Locate the cell with the specified text and output its (X, Y) center coordinate. 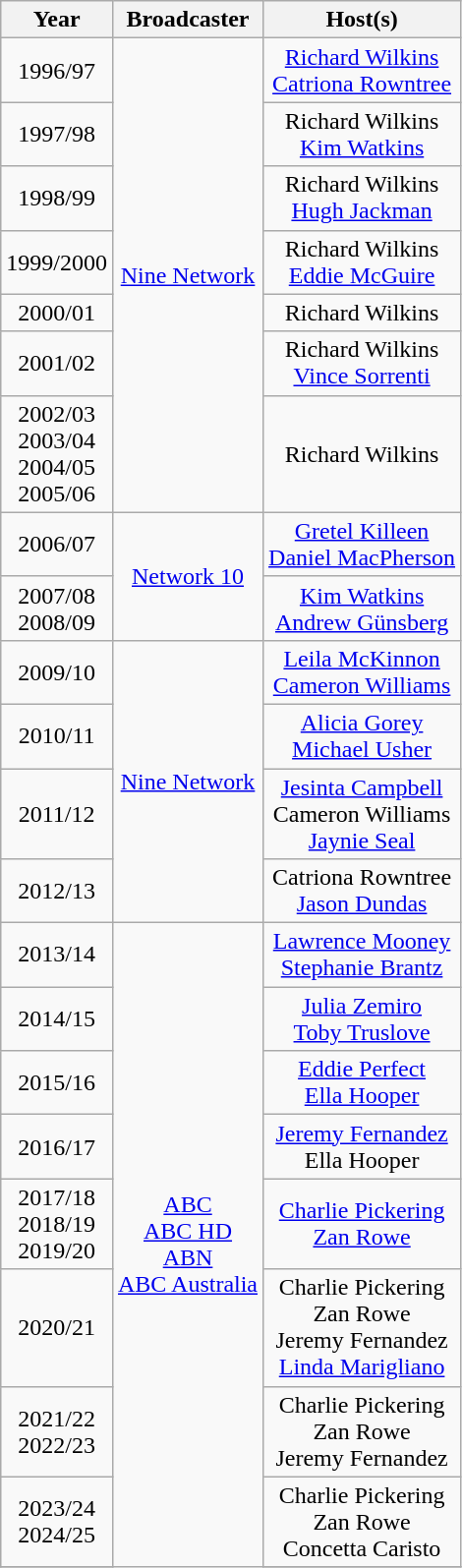
2011/12 (57, 814)
2015/16 (57, 1083)
Year (57, 20)
2012/13 (57, 891)
Leila McKinnonCameron Williams (362, 672)
Alicia GoreyMichael Usher (362, 735)
Catriona RowntreeJason Dundas (362, 891)
Richard WilkinsKim Watkins (362, 134)
1998/99 (57, 199)
1996/97 (57, 71)
2020/21 (57, 1327)
2016/17 (57, 1146)
Charlie Pickering Zan Rowe Jeremy Fernandez (362, 1431)
Charlie Pickering Zan Rowe Concetta Caristo (362, 1522)
Kim WatkinsAndrew Günsberg (362, 608)
Eddie Perfect Ella Hooper (362, 1083)
Host(s) (362, 20)
Richard WilkinsEddie McGuire (362, 261)
ABCABC HDABNABC Australia (187, 1246)
Lawrence MooneyStephanie Brantz (362, 956)
Network 10 (187, 576)
2010/11 (57, 735)
2002/032003/042004/052005/06 (57, 454)
Richard WilkinsVince Sorrenti (362, 364)
2021/222022/23 (57, 1431)
Richard WilkinsCatriona Rowntree (362, 71)
Gretel KilleenDaniel MacPherson (362, 545)
Jesinta CampbellCameron WilliamsJaynie Seal (362, 814)
2009/10 (57, 672)
2017/182018/192019/20 (57, 1224)
2007/082008/09 (57, 608)
Broadcaster (187, 20)
2013/14 (57, 956)
Jeremy Fernandez Ella Hooper (362, 1146)
2006/07 (57, 545)
Charlie Pickering Zan Rowe Jeremy Fernandez Linda Marigliano (362, 1327)
2000/01 (57, 313)
1999/2000 (57, 261)
Charlie Pickering Zan Rowe (362, 1224)
Julia ZemiroToby Truslove (362, 1018)
2001/02 (57, 364)
2014/15 (57, 1018)
1997/98 (57, 134)
2023/242024/25 (57, 1522)
Richard WilkinsHugh Jackman (362, 199)
